Return the (X, Y) coordinate for the center point of the cell that contains the specified text.  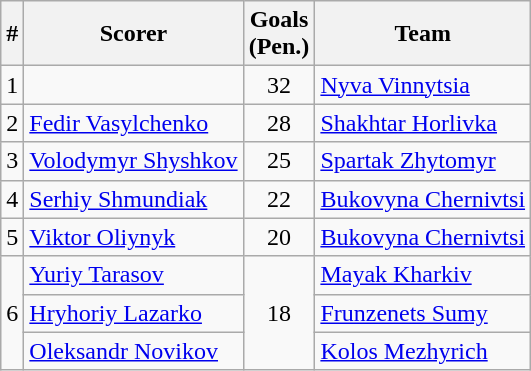
Kolos Mezhyrich (423, 351)
32 (279, 85)
Frunzenets Sumy (423, 313)
# (12, 34)
6 (12, 313)
Yuriy Tarasov (134, 275)
Fedir Vasylchenko (134, 123)
Team (423, 34)
5 (12, 237)
Volodymyr Shyshkov (134, 161)
Spartak Zhytomyr (423, 161)
Shakhtar Horlivka (423, 123)
25 (279, 161)
Oleksandr Novikov (134, 351)
22 (279, 199)
2 (12, 123)
20 (279, 237)
Mayak Kharkiv (423, 275)
4 (12, 199)
1 (12, 85)
Hryhoriy Lazarko (134, 313)
Serhiy Shmundiak (134, 199)
Goals(Pen.) (279, 34)
28 (279, 123)
Nyva Vinnytsia (423, 85)
3 (12, 161)
18 (279, 313)
Scorer (134, 34)
Viktor Oliynyk (134, 237)
